Search for the cell housing the specified text and yield its (X, Y) center coordinate. 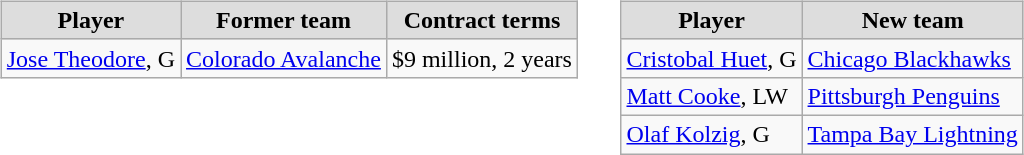
Chicago Blackhawks (912, 58)
New team (912, 20)
$9 million, 2 years (482, 58)
Contract terms (482, 20)
Cristobal Huet, G (712, 58)
Tampa Bay Lightning (912, 134)
Pittsburgh Penguins (912, 96)
Olaf Kolzig, G (712, 134)
Colorado Avalanche (284, 58)
Jose Theodore, G (90, 58)
Former team (284, 20)
Matt Cooke, LW (712, 96)
